Provide the (x, y) coordinate of the cell's center where the given text is located.  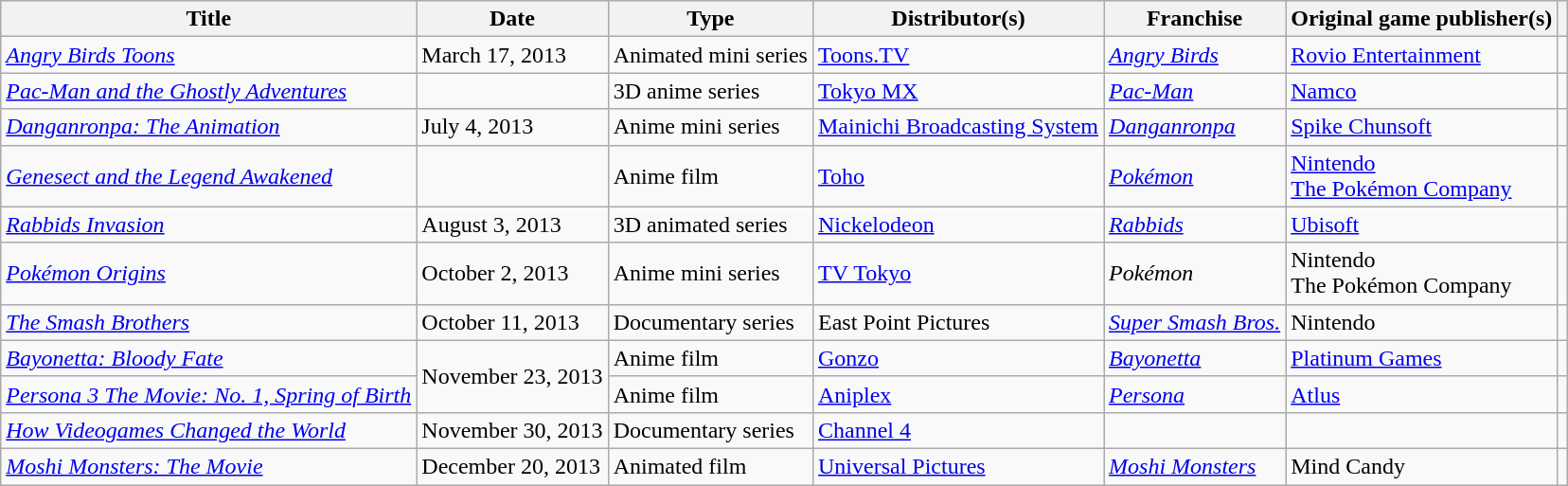
Persona (1195, 394)
Tokyo MX (958, 91)
March 17, 2013 (512, 55)
Animated mini series (710, 55)
December 20, 2013 (512, 466)
How Videogames Changed the World (208, 430)
Animated film (710, 466)
July 4, 2013 (512, 127)
Pokémon Origins (208, 273)
Aniplex (958, 394)
Persona 3 The Movie: No. 1, Spring of Birth (208, 394)
Pac-Man (1195, 91)
October 2, 2013 (512, 273)
Distributor(s) (958, 19)
Moshi Monsters: The Movie (208, 466)
Ubisoft (1422, 225)
3D anime series (710, 91)
Title (208, 19)
August 3, 2013 (512, 225)
Danganronpa (1195, 127)
Moshi Monsters (1195, 466)
Danganronpa: The Animation (208, 127)
Original game publisher(s) (1422, 19)
Universal Pictures (958, 466)
Nintendo (1422, 322)
Toons.TV (958, 55)
Toho (958, 176)
Spike Chunsoft (1422, 127)
Rovio Entertainment (1422, 55)
Atlus (1422, 394)
Date (512, 19)
Namco (1422, 91)
October 11, 2013 (512, 322)
Bayonetta (1195, 358)
Channel 4 (958, 430)
Genesect and the Legend Awakened (208, 176)
Angry Birds (1195, 55)
Mainichi Broadcasting System (958, 127)
Rabbids Invasion (208, 225)
Super Smash Bros. (1195, 322)
3D animated series (710, 225)
TV Tokyo (958, 273)
November 23, 2013 (512, 376)
Mind Candy (1422, 466)
The Smash Brothers (208, 322)
East Point Pictures (958, 322)
Franchise (1195, 19)
Angry Birds Toons (208, 55)
Rabbids (1195, 225)
Bayonetta: Bloody Fate (208, 358)
November 30, 2013 (512, 430)
Nickelodeon (958, 225)
Gonzo (958, 358)
Pac-Man and the Ghostly Adventures (208, 91)
Type (710, 19)
Platinum Games (1422, 358)
